Scan for the cell matching the given text and deliver its [x, y] coordinate at center. 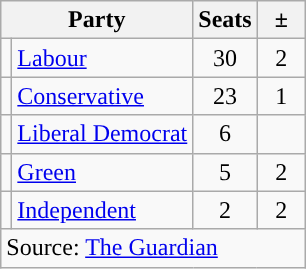
Party [97, 20]
Conservative [102, 96]
Seats [225, 20]
Source: The Guardian [154, 248]
± [281, 20]
Green [102, 172]
23 [225, 96]
Labour [102, 58]
Liberal Democrat [102, 134]
1 [281, 96]
6 [225, 134]
30 [225, 58]
5 [225, 172]
Independent [102, 210]
